Provide the (X, Y) coordinate of the cell's center where the given text is located.  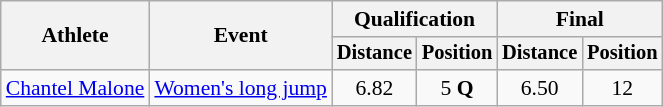
Final (580, 19)
6.50 (540, 88)
Qualification (414, 19)
5 Q (457, 88)
Event (240, 36)
Women's long jump (240, 88)
Athlete (76, 36)
Chantel Malone (76, 88)
6.82 (374, 88)
12 (622, 88)
